Capture the cell that displays the provided text and extract its (x, y) central coordinate. 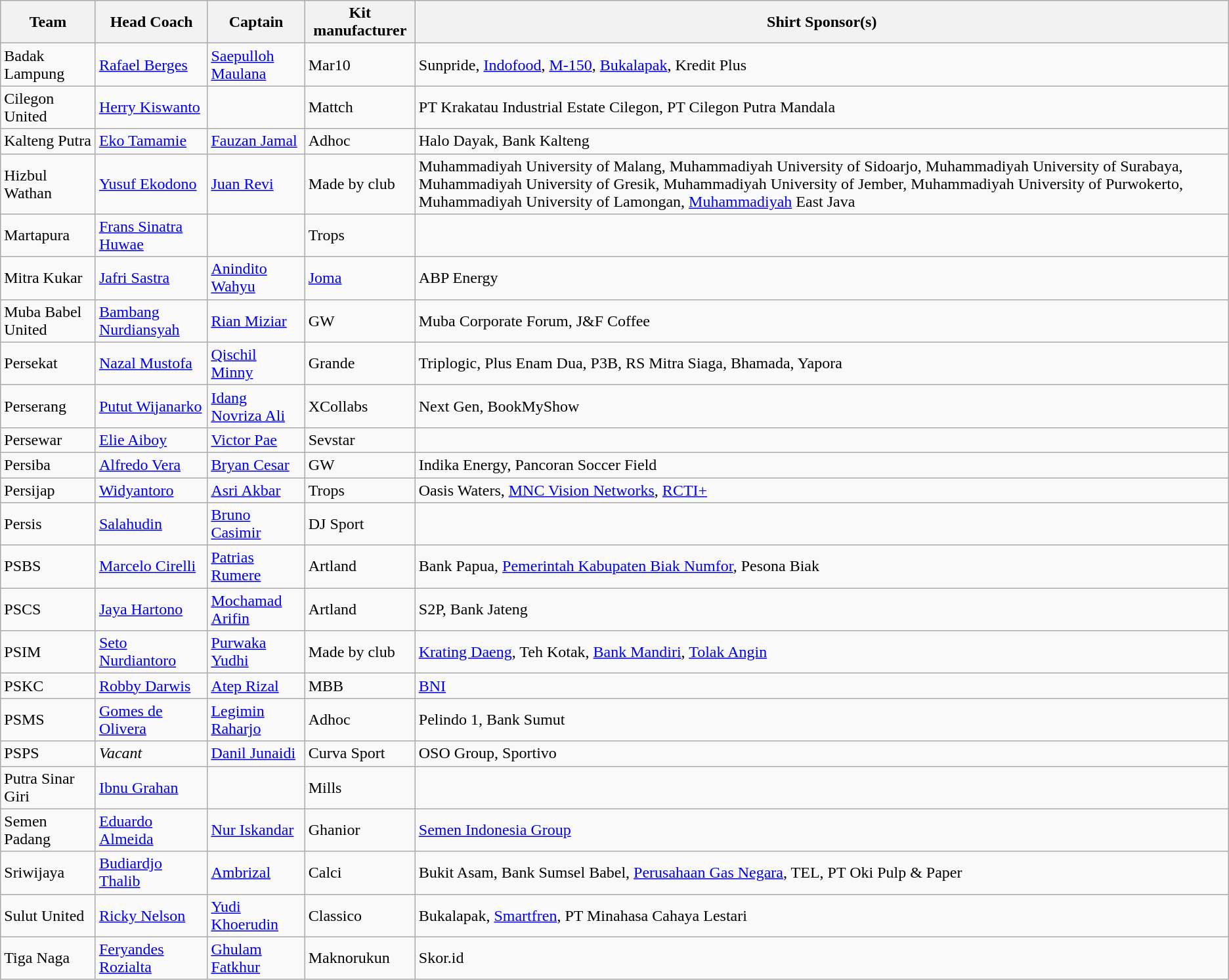
Muba Babel United (49, 320)
Ricky Nelson (151, 915)
Patrias Rumere (256, 567)
Badak Lampung (49, 64)
Feryandes Rozialta (151, 958)
Hizbul Wathan (49, 184)
Mills (360, 788)
Qischil Minny (256, 364)
Bukit Asam, Bank Sumsel Babel, Perusahaan Gas Negara, TEL, PT Oki Pulp & Paper (822, 873)
PSMS (49, 719)
Seto Nurdiantoro (151, 652)
Team (49, 22)
Putra Sinar Giri (49, 788)
Triplogic, Plus Enam Dua, P3B, RS Mitra Siaga, Bhamada, Yapora (822, 364)
Bambang Nurdiansyah (151, 320)
PSCS (49, 609)
Pelindo 1, Bank Sumut (822, 719)
Budiardjo Thalib (151, 873)
Victor Pae (256, 440)
Yudi Khoerudin (256, 915)
Sriwijaya (49, 873)
Kalteng Putra (49, 141)
PSIM (49, 652)
Danil Junaidi (256, 754)
Fauzan Jamal (256, 141)
Next Gen, BookMyShow (822, 406)
Persekat (49, 364)
BNI (822, 686)
Mitra Kukar (49, 278)
DJ Sport (360, 524)
Gomes de Olivera (151, 719)
PSKC (49, 686)
Sulut United (49, 915)
Halo Dayak, Bank Kalteng (822, 141)
Semen Indonesia Group (822, 830)
Widyantoro (151, 490)
Bank Papua, Pemerintah Kabupaten Biak Numfor, Pesona Biak (822, 567)
Putut Wijanarko (151, 406)
Elie Aiboy (151, 440)
Atep Rizal (256, 686)
Captain (256, 22)
Semen Padang (49, 830)
Frans Sinatra Huwae (151, 235)
Mar10 (360, 64)
Persewar (49, 440)
Robby Darwis (151, 686)
Shirt Sponsor(s) (822, 22)
Maknorukun (360, 958)
Muba Corporate Forum, J&F Coffee (822, 320)
Juan Revi (256, 184)
Idang Novriza Ali (256, 406)
Sunpride, Indofood, M-150, Bukalapak, Kredit Plus (822, 64)
Indika Energy, Pancoran Soccer Field (822, 465)
Skor.id (822, 958)
PSPS (49, 754)
Ghanior (360, 830)
Vacant (151, 754)
Sevstar (360, 440)
Anindito Wahyu (256, 278)
Curva Sport (360, 754)
Rian Miziar (256, 320)
Mattch (360, 108)
MBB (360, 686)
Grande (360, 364)
Eko Tamamie (151, 141)
Nazal Mustofa (151, 364)
Salahudin (151, 524)
Purwaka Yudhi (256, 652)
Head Coach (151, 22)
Alfredo Vera (151, 465)
PT Krakatau Industrial Estate Cilegon, PT Cilegon Putra Mandala (822, 108)
Rafael Berges (151, 64)
Ambrizal (256, 873)
Ibnu Grahan (151, 788)
Jaya Hartono (151, 609)
Oasis Waters, MNC Vision Networks, RCTI+ (822, 490)
Marcelo Cirelli (151, 567)
Bruno Casimir (256, 524)
Martapura (49, 235)
Kit manufacturer (360, 22)
Asri Akbar (256, 490)
PSBS (49, 567)
Perserang (49, 406)
Tiga Naga (49, 958)
S2P, Bank Jateng (822, 609)
Herry Kiswanto (151, 108)
Cilegon United (49, 108)
Persiba (49, 465)
XCollabs (360, 406)
Krating Daeng, Teh Kotak, Bank Mandiri, Tolak Angin (822, 652)
Eduardo Almeida (151, 830)
Bukalapak, Smartfren, PT Minahasa Cahaya Lestari (822, 915)
Saepulloh Maulana (256, 64)
Persis (49, 524)
ABP Energy (822, 278)
Classico (360, 915)
OSO Group, Sportivo (822, 754)
Legimin Raharjo (256, 719)
Mochamad Arifin (256, 609)
Ghulam Fatkhur (256, 958)
Nur Iskandar (256, 830)
Jafri Sastra (151, 278)
Persijap (49, 490)
Bryan Cesar (256, 465)
Calci (360, 873)
Joma (360, 278)
Yusuf Ekodono (151, 184)
